Locate the cell with the specified text and output its (x, y) center coordinate. 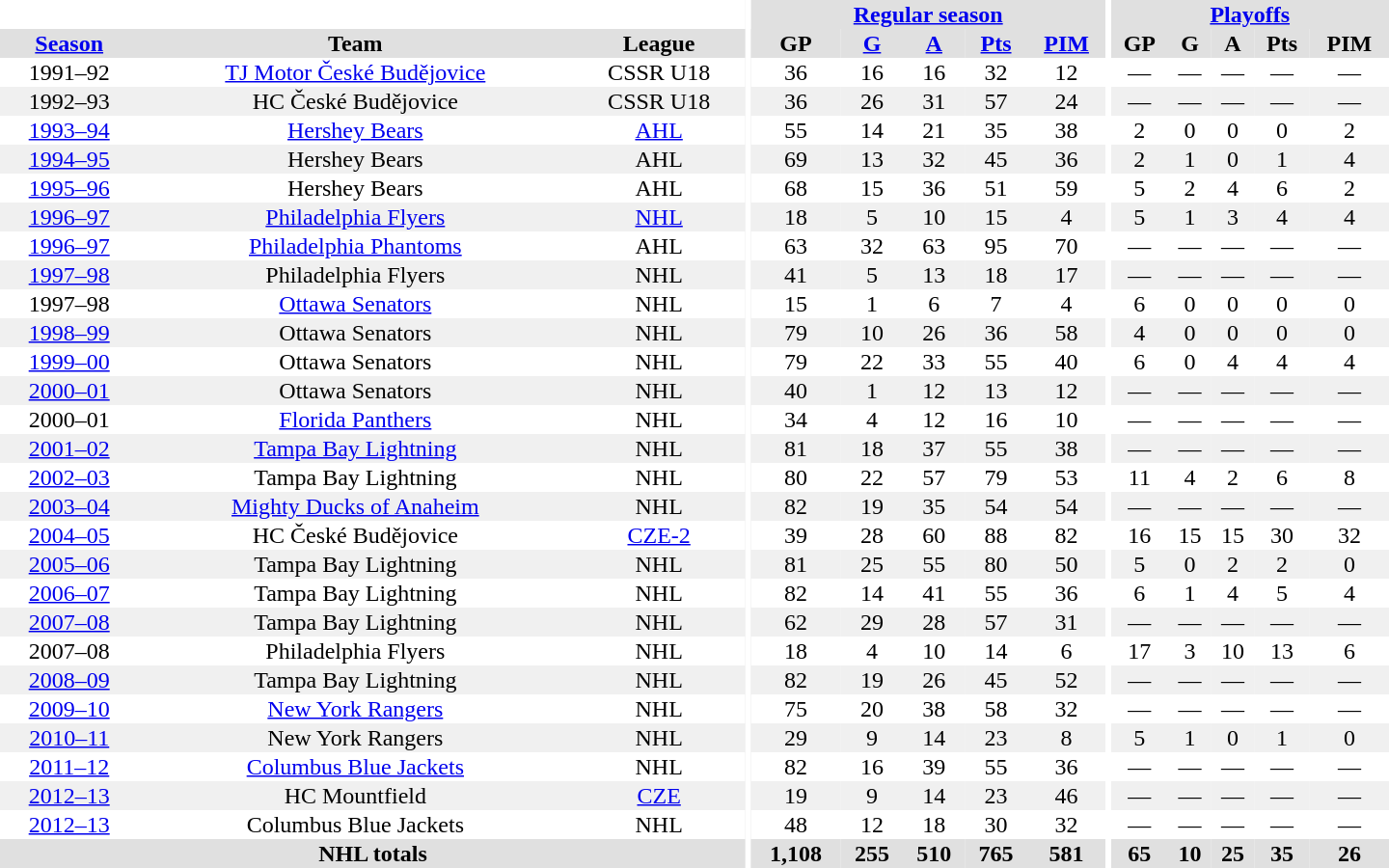
24 (1067, 101)
2008–09 (69, 680)
Florida Panthers (355, 420)
2010–11 (69, 738)
53 (1067, 477)
Philadelphia Phantoms (355, 246)
510 (934, 854)
1992–93 (69, 101)
52 (1067, 680)
765 (995, 854)
37 (934, 448)
1994–95 (69, 159)
75 (796, 709)
Playoffs (1250, 14)
581 (1067, 854)
Regular season (928, 14)
2003–04 (69, 506)
CZE-2 (659, 535)
11 (1139, 477)
Mighty Ducks of Anaheim (355, 506)
Team (355, 43)
70 (1067, 246)
2005–06 (69, 564)
1998–99 (69, 333)
50 (1067, 564)
1,108 (796, 854)
46 (1067, 796)
68 (796, 188)
20 (872, 709)
60 (934, 535)
League (659, 43)
65 (1139, 854)
48 (796, 825)
51 (995, 188)
2006–07 (69, 593)
255 (872, 854)
62 (796, 622)
2011–12 (69, 767)
Season (69, 43)
88 (995, 535)
59 (1067, 188)
1993–94 (69, 130)
TJ Motor České Budějovice (355, 72)
CZE (659, 796)
33 (934, 362)
2004–05 (69, 535)
1995–96 (69, 188)
2009–10 (69, 709)
1999–00 (69, 362)
34 (796, 420)
1991–92 (69, 72)
2002–03 (69, 477)
NHL totals (372, 854)
2001–02 (69, 448)
21 (934, 130)
7 (995, 304)
69 (796, 159)
HC Mountfield (355, 796)
95 (995, 246)
